Output the [x, y] coordinate of the center of the cell containing the given text.  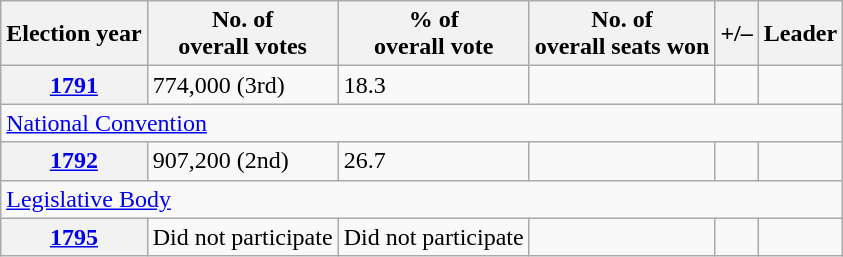
907,200 (2nd) [242, 161]
+/– [736, 34]
1791 [74, 85]
% ofoverall vote [434, 34]
1795 [74, 237]
1792 [74, 161]
Legislative Body [422, 199]
National Convention [422, 123]
No. ofoverall votes [242, 34]
18.3 [434, 85]
774,000 (3rd) [242, 85]
Leader [800, 34]
Election year [74, 34]
26.7 [434, 161]
No. ofoverall seats won [622, 34]
